Find where the given text appears and provide that cell's center as (x, y) coordinate. 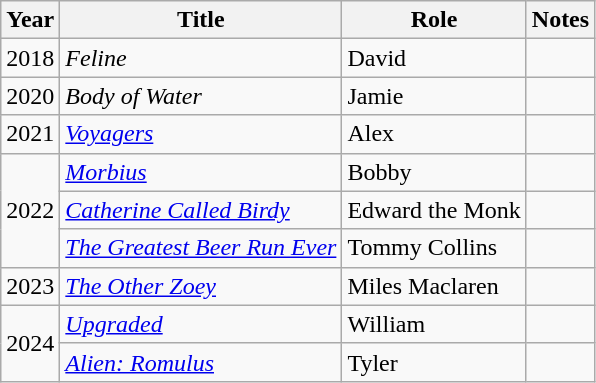
2020 (30, 96)
Jamie (434, 96)
2022 (30, 210)
Notes (560, 20)
Alien: Romulus (201, 362)
Bobby (434, 172)
2023 (30, 286)
2024 (30, 343)
William (434, 324)
Catherine Called Birdy (201, 210)
Edward the Monk (434, 210)
Alex (434, 134)
Tyler (434, 362)
Body of Water (201, 96)
The Other Zoey (201, 286)
Morbius (201, 172)
Feline (201, 58)
David (434, 58)
Voyagers (201, 134)
Tommy Collins (434, 248)
Role (434, 20)
The Greatest Beer Run Ever (201, 248)
2018 (30, 58)
Miles Maclaren (434, 286)
Upgraded (201, 324)
2021 (30, 134)
Title (201, 20)
Year (30, 20)
